Detect which cell encompasses the target text, then output its (X, Y) center coordinate. 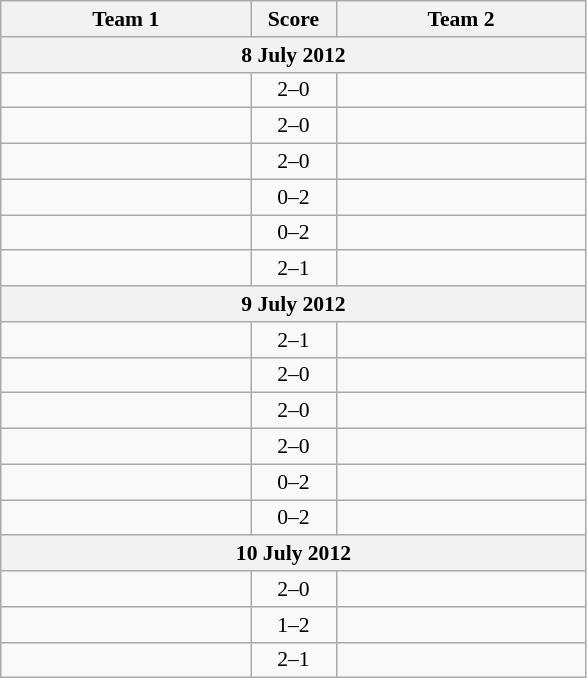
10 July 2012 (294, 554)
9 July 2012 (294, 304)
Score (294, 19)
1–2 (294, 625)
8 July 2012 (294, 55)
Team 2 (461, 19)
Team 1 (126, 19)
